From the cell containing the given text, extract its center point as (x, y) coordinate. 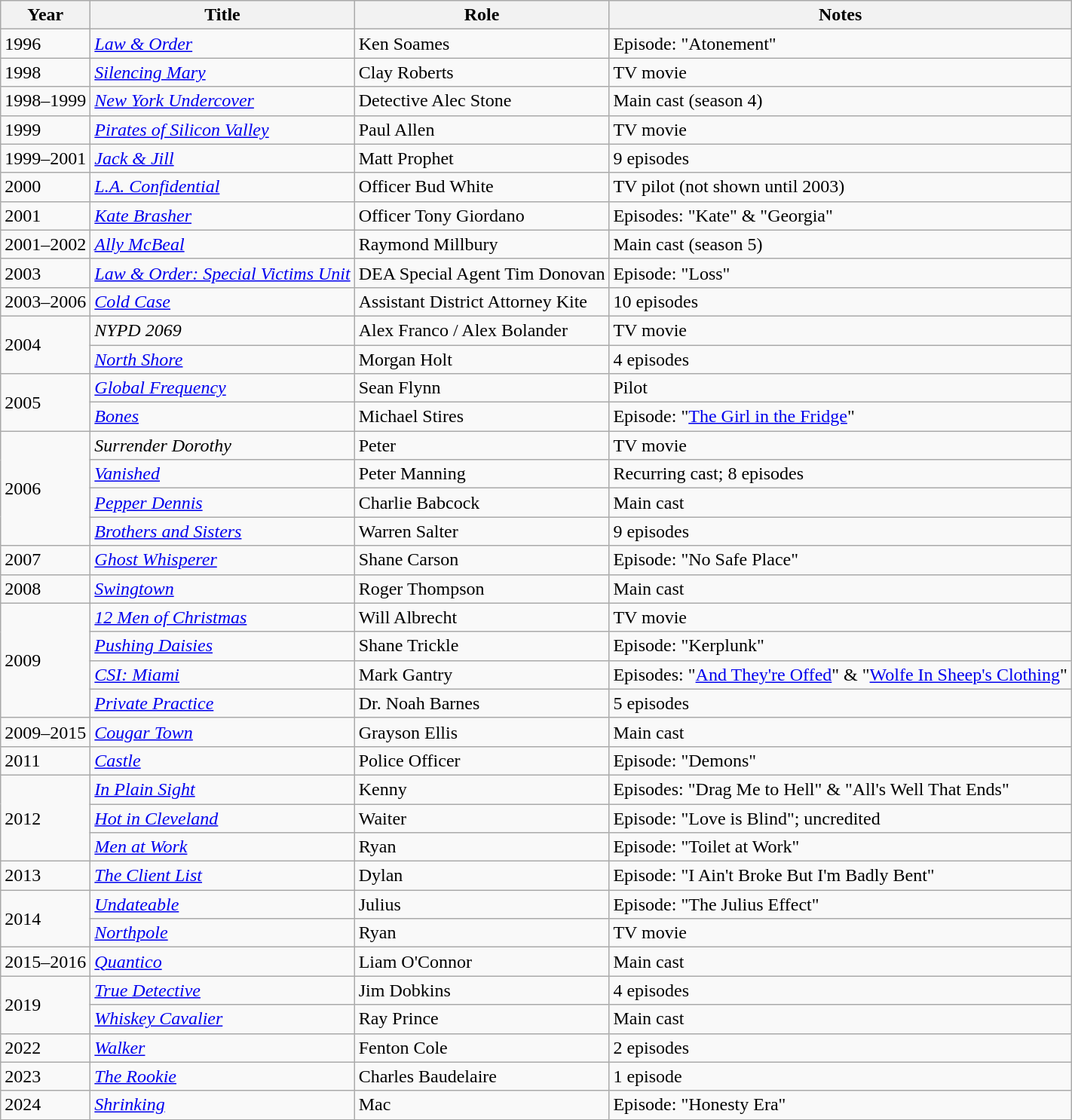
Notes (840, 15)
2003 (45, 273)
Paul Allen (482, 130)
Kate Brasher (222, 216)
Charlie Babcock (482, 503)
Surrender Dorothy (222, 445)
Year (45, 15)
Michael Stires (482, 417)
Brothers and Sisters (222, 531)
Episode: "Love is Blind"; uncredited (840, 818)
Jack & Jill (222, 158)
1996 (45, 44)
Episode: "Honesty Era" (840, 1105)
Shane Carson (482, 560)
2008 (45, 589)
L.A. Confidential (222, 187)
Warren Salter (482, 531)
Waiter (482, 818)
2001 (45, 216)
Vanished (222, 474)
Ray Prince (482, 1019)
Officer Bud White (482, 187)
Main cast (season 4) (840, 101)
2014 (45, 919)
Officer Tony Giordano (482, 216)
Episode: "No Safe Place" (840, 560)
2024 (45, 1105)
Julius (482, 904)
Shrinking (222, 1105)
2009–2015 (45, 732)
2005 (45, 402)
Mac (482, 1105)
Sean Flynn (482, 388)
Hot in Cleveland (222, 818)
Episode: "The Girl in the Fridge" (840, 417)
2011 (45, 760)
Whiskey Cavalier (222, 1019)
Pushing Daisies (222, 646)
Roger Thompson (482, 589)
North Shore (222, 360)
Episode: "Kerplunk" (840, 646)
2023 (45, 1076)
2009 (45, 660)
Main cast (season 5) (840, 244)
Peter Manning (482, 474)
Police Officer (482, 760)
Dr. Noah Barnes (482, 703)
In Plain Sight (222, 789)
Mark Gantry (482, 675)
2000 (45, 187)
Cold Case (222, 301)
Charles Baudelaire (482, 1076)
2015–2016 (45, 962)
Assistant District Attorney Kite (482, 301)
The Rookie (222, 1076)
Castle (222, 760)
Alex Franco / Alex Bolander (482, 330)
True Detective (222, 990)
Pepper Dennis (222, 503)
Ken Soames (482, 44)
Recurring cast; 8 episodes (840, 474)
Episode: "I Ain't Broke But I'm Badly Bent" (840, 876)
CSI: Miami (222, 675)
Fenton Cole (482, 1048)
Will Albrecht (482, 617)
Ally McBeal (222, 244)
2007 (45, 560)
Episode: "Atonement" (840, 44)
Quantico (222, 962)
5 episodes (840, 703)
Ghost Whisperer (222, 560)
Pirates of Silicon Valley (222, 130)
2003–2006 (45, 301)
Pilot (840, 388)
2012 (45, 818)
Clay Roberts (482, 72)
Walker (222, 1048)
Private Practice (222, 703)
Episode: "Demons" (840, 760)
Detective Alec Stone (482, 101)
The Client List (222, 876)
Peter (482, 445)
Episode: "Toilet at Work" (840, 847)
Episodes: "And They're Offed" & "Wolfe In Sheep's Clothing" (840, 675)
Dylan (482, 876)
2006 (45, 488)
Title (222, 15)
Morgan Holt (482, 360)
NYPD 2069 (222, 330)
New York Undercover (222, 101)
Kenny (482, 789)
DEA Special Agent Tim Donovan (482, 273)
2022 (45, 1048)
TV pilot (not shown until 2003) (840, 187)
2001–2002 (45, 244)
Matt Prophet (482, 158)
Raymond Millbury (482, 244)
Episode: "Loss" (840, 273)
10 episodes (840, 301)
2 episodes (840, 1048)
1998–1999 (45, 101)
Shane Trickle (482, 646)
Global Frequency (222, 388)
Cougar Town (222, 732)
Role (482, 15)
Jim Dobkins (482, 990)
1 episode (840, 1076)
Bones (222, 417)
Swingtown (222, 589)
Episode: "The Julius Effect" (840, 904)
Grayson Ellis (482, 732)
2013 (45, 876)
1999–2001 (45, 158)
Northpole (222, 933)
Liam O'Connor (482, 962)
Silencing Mary (222, 72)
Law & Order (222, 44)
2019 (45, 1005)
2004 (45, 344)
1999 (45, 130)
Men at Work (222, 847)
Episodes: "Kate" & "Georgia" (840, 216)
Undateable (222, 904)
12 Men of Christmas (222, 617)
1998 (45, 72)
Law & Order: Special Victims Unit (222, 273)
Episodes: "Drag Me to Hell" & "All's Well That Ends" (840, 789)
